Scan for the cell matching the given text and deliver its [x, y] coordinate at center. 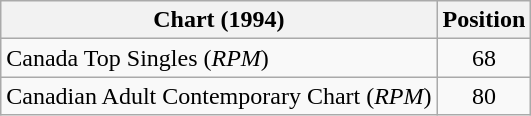
Chart (1994) [219, 20]
Canada Top Singles (RPM) [219, 58]
Canadian Adult Contemporary Chart (RPM) [219, 96]
Position [484, 20]
68 [484, 58]
80 [484, 96]
